Return [x, y] of the center of cell containing provided text 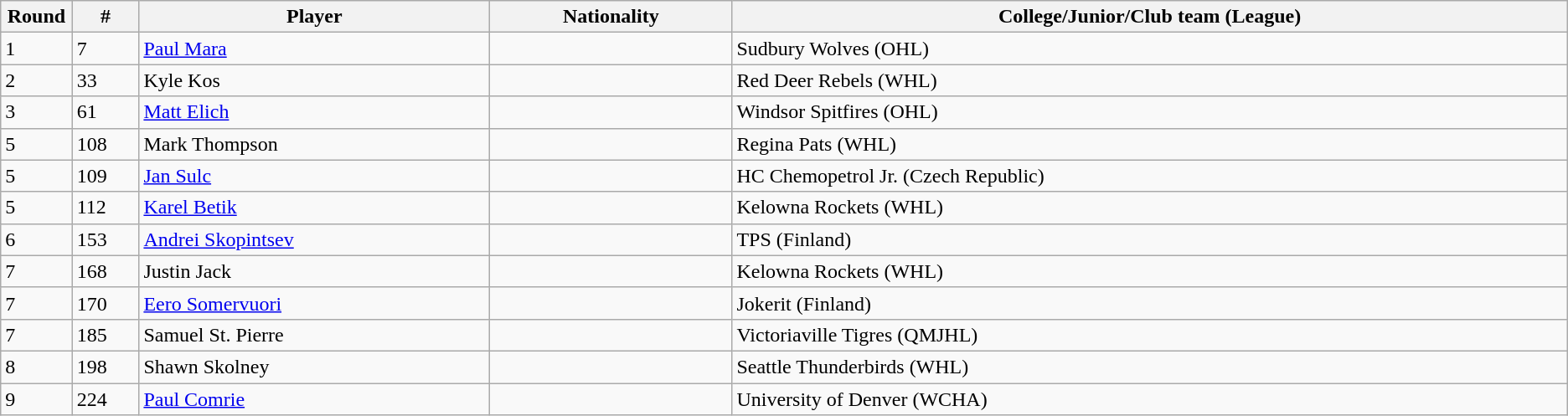
College/Junior/Club team (League) [1149, 17]
Karel Betik [315, 208]
198 [106, 367]
Nationality [611, 17]
Jan Sulc [315, 176]
# [106, 17]
185 [106, 335]
Shawn Skolney [315, 367]
Round [37, 17]
168 [106, 271]
Justin Jack [315, 271]
Eero Somervuori [315, 303]
224 [106, 399]
Regina Pats (WHL) [1149, 144]
Victoriaville Tigres (QMJHL) [1149, 335]
112 [106, 208]
2 [37, 80]
9 [37, 399]
109 [106, 176]
Samuel St. Pierre [315, 335]
Seattle Thunderbirds (WHL) [1149, 367]
Windsor Spitfires (OHL) [1149, 112]
Jokerit (Finland) [1149, 303]
3 [37, 112]
170 [106, 303]
Andrei Skopintsev [315, 239]
TPS (Finland) [1149, 239]
Sudbury Wolves (OHL) [1149, 49]
Red Deer Rebels (WHL) [1149, 80]
1 [37, 49]
Mark Thompson [315, 144]
Paul Comrie [315, 399]
Kyle Kos [315, 80]
8 [37, 367]
108 [106, 144]
61 [106, 112]
Player [315, 17]
Matt Elich [315, 112]
Paul Mara [315, 49]
6 [37, 239]
University of Denver (WCHA) [1149, 399]
HC Chemopetrol Jr. (Czech Republic) [1149, 176]
33 [106, 80]
153 [106, 239]
